Locate the cell with the specified text and output its (X, Y) center coordinate. 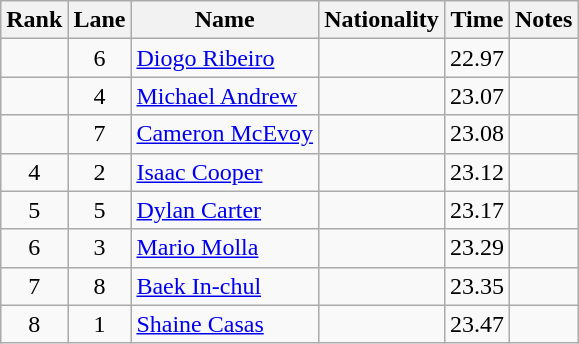
23.17 (476, 210)
1 (100, 324)
Rank (34, 20)
Dylan Carter (225, 210)
Notes (543, 20)
Michael Andrew (225, 96)
Mario Molla (225, 248)
23.47 (476, 324)
Baek In-chul (225, 286)
23.35 (476, 286)
23.12 (476, 172)
Time (476, 20)
3 (100, 248)
23.08 (476, 134)
2 (100, 172)
23.29 (476, 248)
Cameron McEvoy (225, 134)
Nationality (382, 20)
Isaac Cooper (225, 172)
22.97 (476, 58)
Name (225, 20)
Diogo Ribeiro (225, 58)
23.07 (476, 96)
Shaine Casas (225, 324)
Lane (100, 20)
